Capture the cell that displays the provided text and extract its [X, Y] central coordinate. 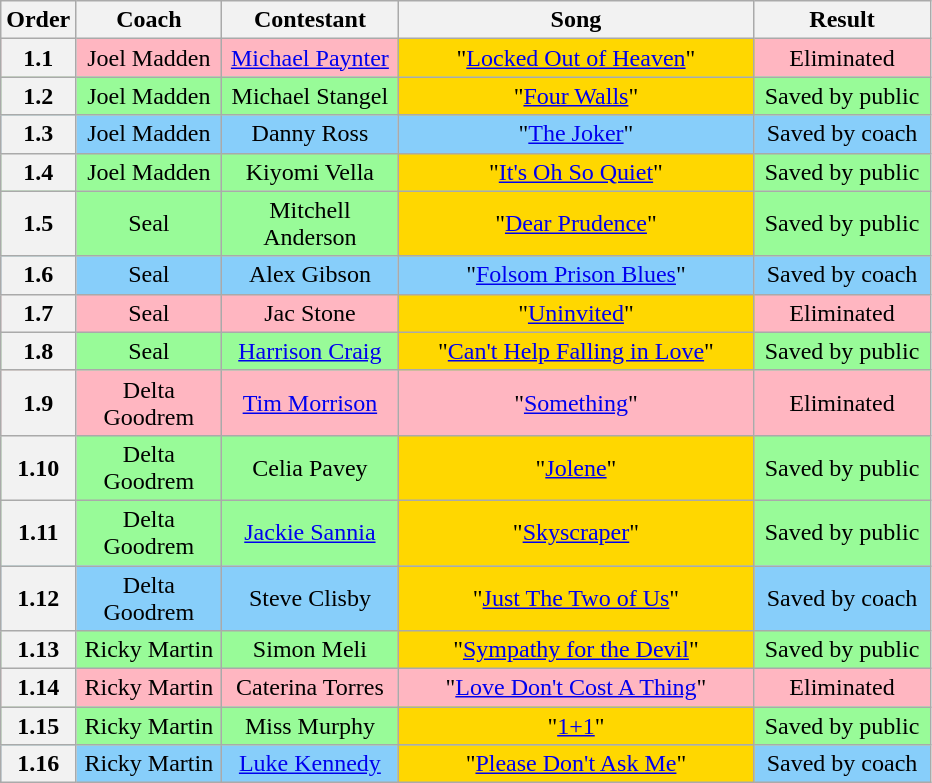
Michael Stangel [310, 96]
1.12 [38, 598]
"Folsom Prison Blues" [576, 275]
Song [576, 20]
Luke Kennedy [310, 764]
Kiyomi Vella [310, 172]
Coach [149, 20]
Celia Pavey [310, 468]
Mitchell Anderson [310, 224]
Alex Gibson [310, 275]
"Four Walls" [576, 96]
1.7 [38, 313]
Order [38, 20]
Caterina Torres [310, 688]
Contestant [310, 20]
"Love Don't Cost A Thing" [576, 688]
Result [842, 20]
Jac Stone [310, 313]
"Jolene" [576, 468]
1.1 [38, 58]
Danny Ross [310, 134]
1.10 [38, 468]
1.2 [38, 96]
"Skyscraper" [576, 532]
1.14 [38, 688]
"It's Oh So Quiet" [576, 172]
Harrison Craig [310, 351]
1.4 [38, 172]
"Dear Prudence" [576, 224]
"Locked Out of Heaven" [576, 58]
"Can't Help Falling in Love" [576, 351]
Tim Morrison [310, 402]
1.3 [38, 134]
"Sympathy for the Devil" [576, 650]
1.15 [38, 726]
"Something" [576, 402]
Miss Murphy [310, 726]
Jackie Sannia [310, 532]
Steve Clisby [310, 598]
"The Joker" [576, 134]
1.6 [38, 275]
1.16 [38, 764]
"Uninvited" [576, 313]
Simon Meli [310, 650]
Michael Paynter [310, 58]
"Please Don't Ask Me" [576, 764]
1.8 [38, 351]
1.11 [38, 532]
"Just The Two of Us" [576, 598]
1.5 [38, 224]
1.13 [38, 650]
"1+1" [576, 726]
1.9 [38, 402]
